Capture the cell that displays the provided text and extract its [x, y] central coordinate. 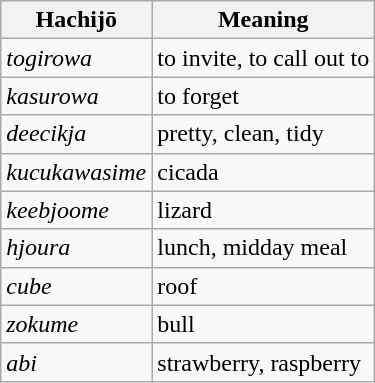
to forget [264, 96]
lunch, midday meal [264, 248]
strawberry, raspberry [264, 362]
kucukawasime [76, 172]
bull [264, 324]
Hachijō [76, 20]
abi [76, 362]
zokume [76, 324]
Meaning [264, 20]
roof [264, 286]
to invite, to call out to [264, 58]
hjoura [76, 248]
deecikja [76, 134]
keebjoome [76, 210]
cicada [264, 172]
lizard [264, 210]
togirowa [76, 58]
kasurowa [76, 96]
pretty, clean, tidy [264, 134]
cube [76, 286]
